Scan for the cell matching the given text and deliver its [x, y] coordinate at center. 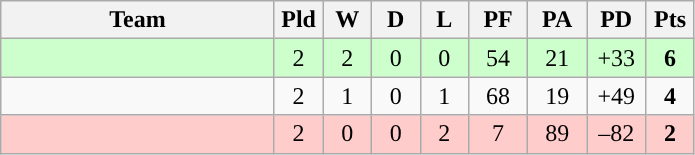
L [444, 20]
19 [558, 96]
68 [498, 96]
PA [558, 20]
89 [558, 134]
21 [558, 58]
D [396, 20]
4 [670, 96]
+49 [616, 96]
Pts [670, 20]
6 [670, 58]
Pld [298, 20]
W [348, 20]
7 [498, 134]
–82 [616, 134]
Team [138, 20]
+33 [616, 58]
54 [498, 58]
PF [498, 20]
PD [616, 20]
